Extract the [X, Y] coordinate from the center of the cell holding the provided text.  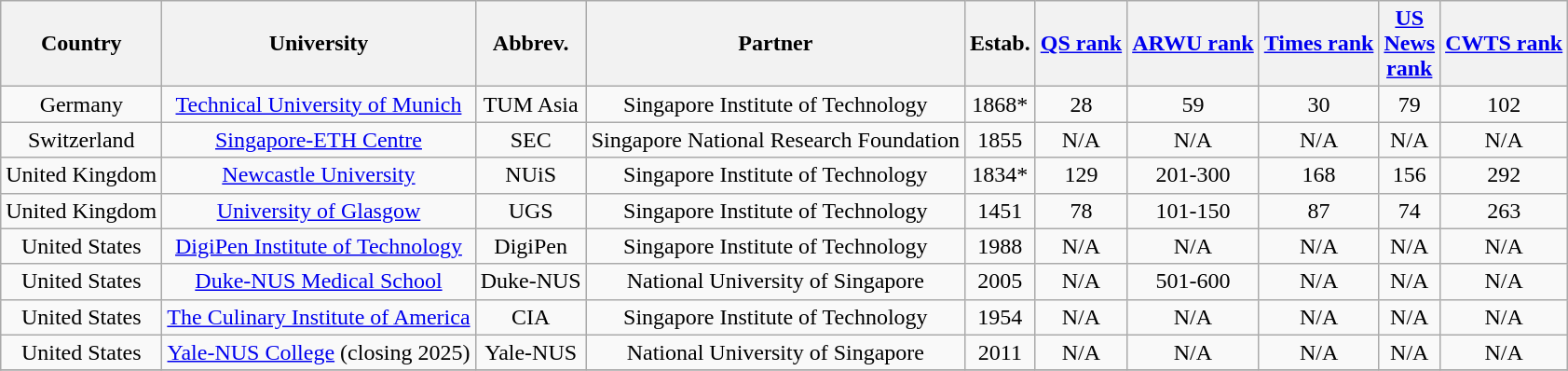
1954 [1000, 317]
59 [1193, 104]
University [319, 44]
Technical University of Munich [319, 104]
1868* [1000, 104]
101-150 [1193, 211]
Estab. [1000, 44]
87 [1319, 211]
Times rank [1319, 44]
1834* [1000, 175]
2011 [1000, 352]
DigiPen [531, 246]
USNewsrank [1410, 44]
28 [1081, 104]
156 [1410, 175]
Duke-NUS [531, 282]
2005 [1000, 282]
129 [1081, 175]
Singapore National Research Foundation [775, 140]
NUiS [531, 175]
292 [1504, 175]
30 [1319, 104]
ARWU rank [1193, 44]
1988 [1000, 246]
79 [1410, 104]
Germany [82, 104]
SEC [531, 140]
CIA [531, 317]
TUM Asia [531, 104]
1855 [1000, 140]
78 [1081, 211]
Abbrev. [531, 44]
CWTS rank [1504, 44]
501-600 [1193, 282]
Duke-NUS Medical School [319, 282]
263 [1504, 211]
The Culinary Institute of America [319, 317]
Switzerland [82, 140]
102 [1504, 104]
Partner [775, 44]
Newcastle University [319, 175]
201-300 [1193, 175]
Yale-NUS [531, 352]
DigiPen Institute of Technology [319, 246]
1451 [1000, 211]
QS rank [1081, 44]
University of Glasgow [319, 211]
Country [82, 44]
168 [1319, 175]
Yale-NUS College (closing 2025) [319, 352]
Singapore-ETH Centre [319, 140]
UGS [531, 211]
74 [1410, 211]
